Detect which cell encompasses the target text, then output its [X, Y] center coordinate. 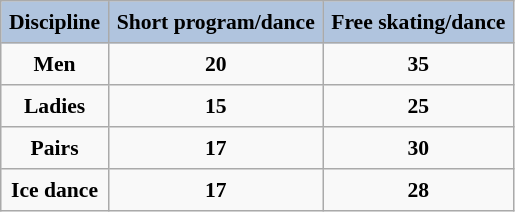
20 [216, 64]
25 [418, 106]
30 [418, 148]
35 [418, 64]
Free skating/dance [418, 22]
28 [418, 190]
Pairs [55, 148]
Short program/dance [216, 22]
15 [216, 106]
Men [55, 64]
Ice dance [55, 190]
Discipline [55, 22]
Ladies [55, 106]
